Provide the (x, y) coordinate of the cell's center where the given text is located.  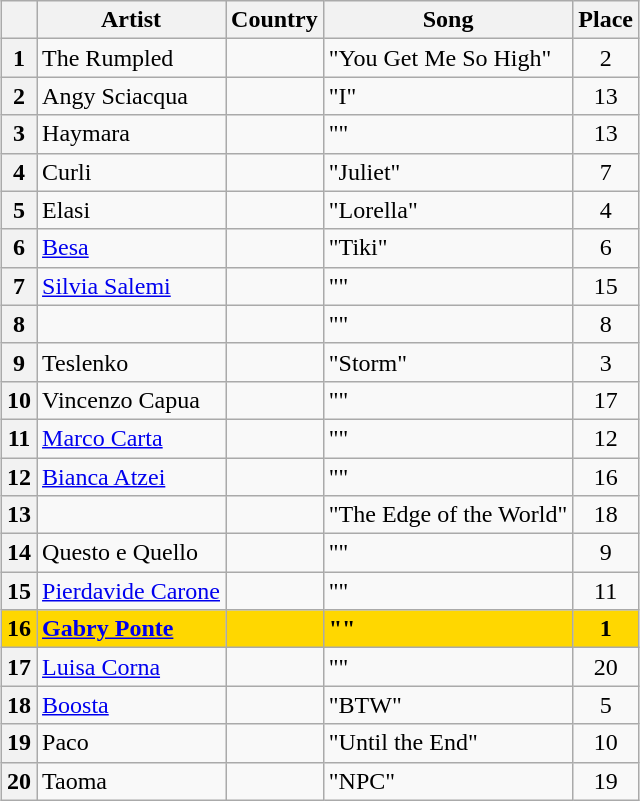
"Juliet" (448, 172)
Bianca Atzei (132, 477)
"You Get Me So High" (448, 58)
"BTW" (448, 705)
"Storm" (448, 362)
Teslenko (132, 362)
Questo e Quello (132, 553)
Silvia Salemi (132, 286)
14 (18, 553)
Angy Sciacqua (132, 96)
Besa (132, 248)
Gabry Ponte (132, 629)
Paco (132, 743)
Curli (132, 172)
The Rumpled (132, 58)
Luisa Corna (132, 667)
Boosta (132, 705)
"The Edge of the World" (448, 515)
Place (606, 20)
Marco Carta (132, 438)
Taoma (132, 781)
"NPC" (448, 781)
"Until the End" (448, 743)
Vincenzo Capua (132, 400)
Song (448, 20)
Artist (132, 20)
Country (275, 20)
"Lorella" (448, 210)
Elasi (132, 210)
Pierdavide Carone (132, 591)
"I" (448, 96)
"Tiki" (448, 248)
Haymara (132, 134)
